Provide the [x, y] coordinate of the cell's center where the given text is located.  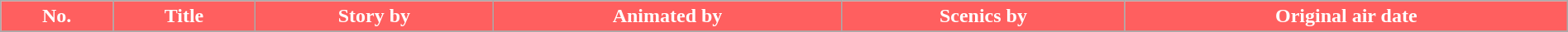
Original air date [1346, 16]
Scenics by [982, 16]
Story by [374, 16]
Animated by [668, 16]
Title [184, 16]
No. [57, 16]
